Identify which cell holds the provided text, then report its [X, Y] central coordinate. 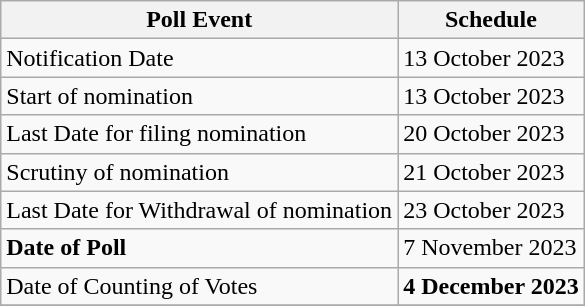
7 November 2023 [492, 248]
Schedule [492, 20]
20 October 2023 [492, 134]
4 December 2023 [492, 286]
Start of nomination [200, 96]
21 October 2023 [492, 172]
Date of Counting of Votes [200, 286]
Scrutiny of nomination [200, 172]
Last Date for filing nomination [200, 134]
Last Date for Withdrawal of nomination [200, 210]
Date of Poll [200, 248]
Notification Date [200, 58]
Poll Event [200, 20]
23 October 2023 [492, 210]
